Capture the cell that displays the provided text and extract its [x, y] central coordinate. 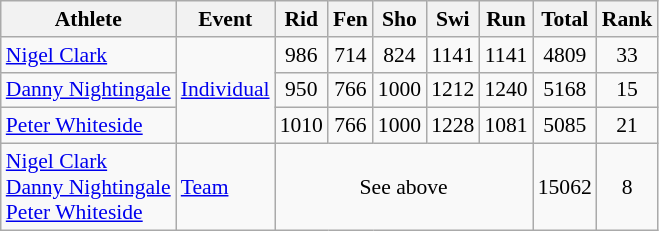
Event [226, 19]
8 [628, 188]
5085 [565, 126]
950 [302, 90]
33 [628, 55]
15 [628, 90]
Team [226, 188]
1081 [506, 126]
Sho [400, 19]
824 [400, 55]
Run [506, 19]
Rid [302, 19]
986 [302, 55]
15062 [565, 188]
Athlete [88, 19]
Nigel ClarkDanny NightingalePeter Whiteside [88, 188]
Rank [628, 19]
Danny Nightingale [88, 90]
Swi [452, 19]
Total [565, 19]
Individual [226, 90]
Fen [350, 19]
1212 [452, 90]
1240 [506, 90]
1228 [452, 126]
1010 [302, 126]
4809 [565, 55]
Nigel Clark [88, 55]
See above [404, 188]
5168 [565, 90]
21 [628, 126]
Peter Whiteside [88, 126]
714 [350, 55]
